Return the [X, Y] coordinate for the center point of the cell that contains the specified text.  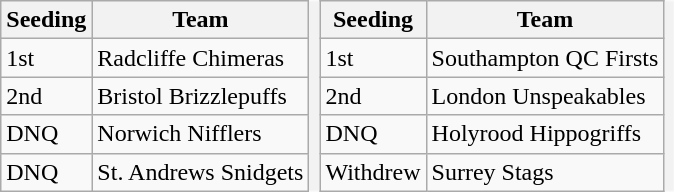
Bristol Brizzlepuffs [200, 96]
Withdrew [373, 172]
Holyrood Hippogriffs [545, 134]
Radcliffe Chimeras [200, 58]
London Unspeakables [545, 96]
Surrey Stags [545, 172]
St. Andrews Snidgets [200, 172]
Norwich Nifflers [200, 134]
Southampton QC Firsts [545, 58]
